Search for the cell housing the specified text and yield its [X, Y] center coordinate. 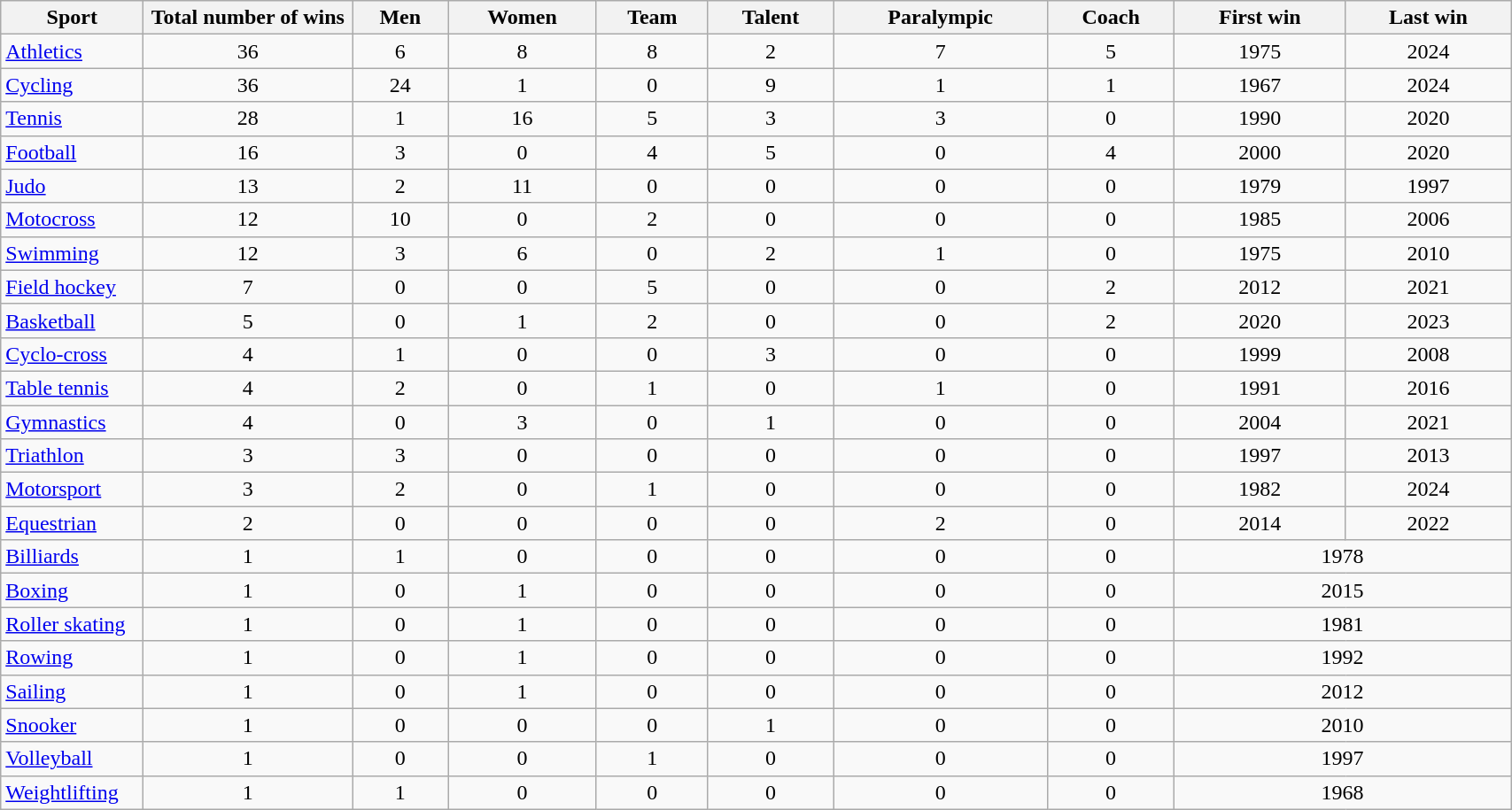
1985 [1260, 220]
2014 [1260, 523]
Coach [1111, 18]
2004 [1260, 422]
1991 [1260, 388]
Football [73, 152]
Last win [1428, 18]
1978 [1342, 557]
Athletics [73, 51]
2006 [1428, 220]
2016 [1428, 388]
Women [523, 18]
Sport [73, 18]
1990 [1260, 119]
Weightlifting [73, 792]
Men [400, 18]
Motocross [73, 220]
Snooker [73, 725]
2023 [1428, 320]
Sailing [73, 691]
Roller skating [73, 624]
1967 [1260, 85]
Table tennis [73, 388]
Paralympic [941, 18]
1979 [1260, 186]
Equestrian [73, 523]
Judo [73, 186]
Total number of wins [248, 18]
1981 [1342, 624]
Gymnastics [73, 422]
Field hockey [73, 287]
9 [771, 85]
Triathlon [73, 456]
13 [248, 186]
Cyclo-cross [73, 354]
Motorsport [73, 490]
2000 [1260, 152]
2008 [1428, 354]
Cycling [73, 85]
Volleyball [73, 759]
2022 [1428, 523]
28 [248, 119]
Rowing [73, 658]
Tennis [73, 119]
24 [400, 85]
Team [652, 18]
Basketball [73, 320]
Talent [771, 18]
10 [400, 220]
2015 [1342, 590]
1992 [1342, 658]
Swimming [73, 253]
Boxing [73, 590]
Billiards [73, 557]
1999 [1260, 354]
2013 [1428, 456]
First win [1260, 18]
1982 [1260, 490]
11 [523, 186]
1968 [1342, 792]
